Search for the cell housing the specified text and yield its [X, Y] center coordinate. 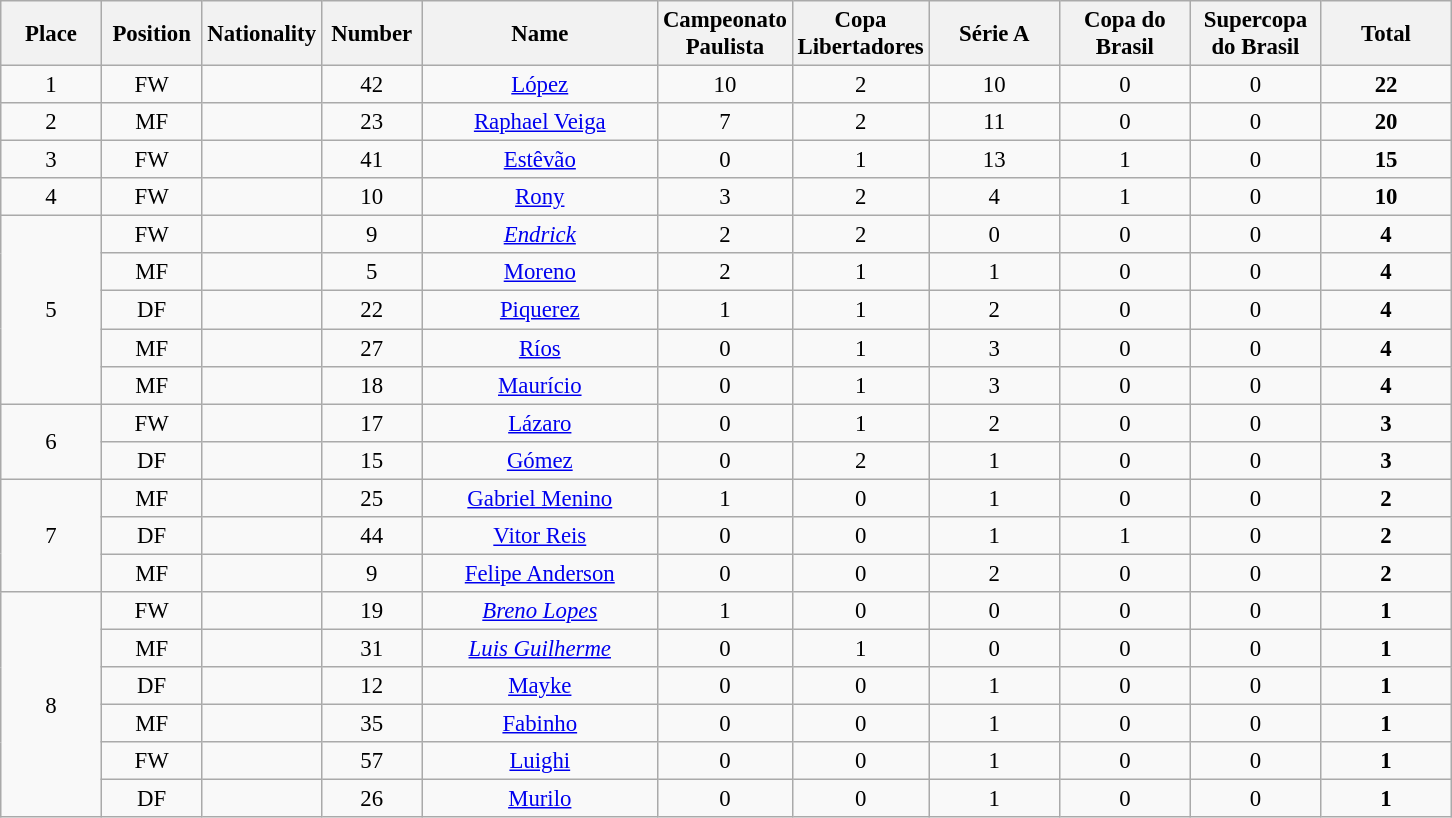
Gómez [540, 460]
Fabinho [540, 724]
Lázaro [540, 423]
18 [372, 385]
Total [1386, 34]
35 [372, 724]
Raphael Veiga [540, 122]
Luis Guilherme [540, 648]
20 [1386, 122]
12 [372, 686]
Breno Lopes [540, 611]
13 [994, 160]
Copa Libertadores [860, 34]
Luighi [540, 761]
Name [540, 34]
Gabriel Menino [540, 498]
Campeonato Paulista [726, 34]
Mayke [540, 686]
11 [994, 122]
Endrick [540, 235]
Moreno [540, 273]
Rony [540, 197]
41 [372, 160]
17 [372, 423]
Murilo [540, 799]
Position [152, 34]
Number [372, 34]
Estêvão [540, 160]
25 [372, 498]
Vitor Reis [540, 536]
26 [372, 799]
López [540, 85]
6 [52, 442]
Piquerez [540, 310]
Copa do Brasil [1126, 34]
Place [52, 34]
Supercopa do Brasil [1256, 34]
8 [52, 705]
19 [372, 611]
Ríos [540, 348]
Felipe Anderson [540, 573]
44 [372, 536]
Nationality [262, 34]
23 [372, 122]
27 [372, 348]
Série A [994, 34]
42 [372, 85]
Maurício [540, 385]
31 [372, 648]
57 [372, 761]
